Locate the cell with the specified text and output its [X, Y] center coordinate. 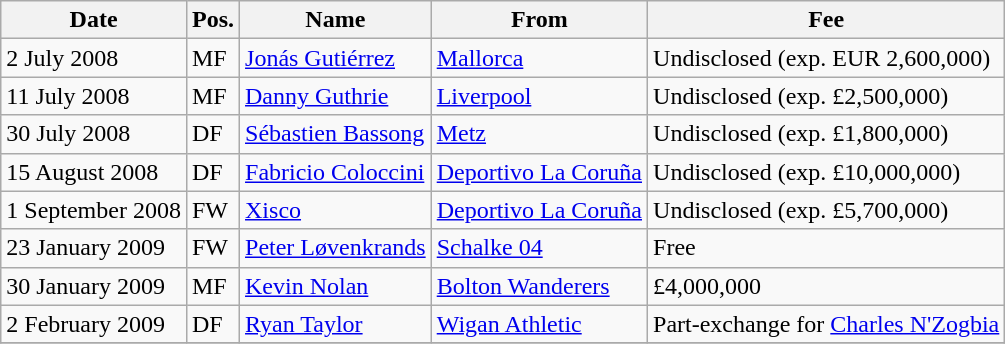
Part-exchange for Charles N'Zogbia [826, 324]
Danny Guthrie [336, 96]
30 July 2008 [94, 134]
Jonás Gutiérrez [336, 58]
Undisclosed (exp. £5,700,000) [826, 210]
Undisclosed (exp. £10,000,000) [826, 172]
Fabricio Coloccini [336, 172]
From [539, 20]
Undisclosed (exp. £1,800,000) [826, 134]
Peter Løvenkrands [336, 248]
Ryan Taylor [336, 324]
Sébastien Bassong [336, 134]
15 August 2008 [94, 172]
Schalke 04 [539, 248]
Undisclosed (exp. EUR 2,600,000) [826, 58]
Fee [826, 20]
Bolton Wanderers [539, 286]
Undisclosed (exp. £2,500,000) [826, 96]
Pos. [212, 20]
Kevin Nolan [336, 286]
11 July 2008 [94, 96]
30 January 2009 [94, 286]
£4,000,000 [826, 286]
Xisco [336, 210]
Name [336, 20]
Free [826, 248]
Wigan Athletic [539, 324]
Date [94, 20]
23 January 2009 [94, 248]
1 September 2008 [94, 210]
2 July 2008 [94, 58]
Mallorca [539, 58]
Liverpool [539, 96]
Metz [539, 134]
2 February 2009 [94, 324]
